Pinpoint the cell where the given text exists, returning its [X, Y] midpoint coordinate. 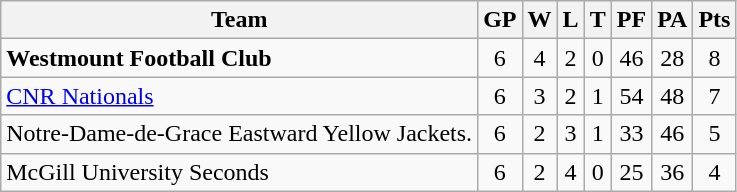
PA [672, 20]
Team [240, 20]
54 [631, 96]
5 [714, 134]
GP [500, 20]
48 [672, 96]
Notre-Dame-de-Grace Eastward Yellow Jackets. [240, 134]
8 [714, 58]
Pts [714, 20]
28 [672, 58]
Westmount Football Club [240, 58]
7 [714, 96]
L [570, 20]
W [540, 20]
36 [672, 172]
PF [631, 20]
T [598, 20]
CNR Nationals [240, 96]
25 [631, 172]
33 [631, 134]
McGill University Seconds [240, 172]
